Search for the cell housing the specified text and yield its (x, y) center coordinate. 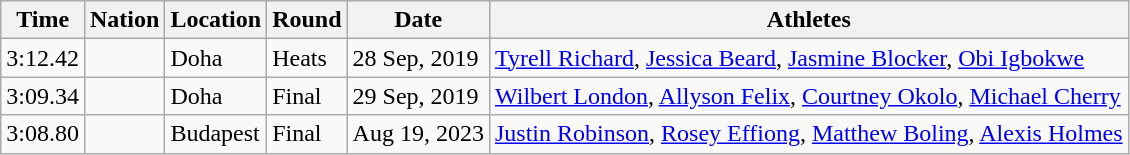
28 Sep, 2019 (418, 58)
Aug 19, 2023 (418, 134)
3:08.80 (43, 134)
Date (418, 20)
Round (307, 20)
Location (216, 20)
Wilbert London, Allyson Felix, Courtney Okolo, Michael Cherry (808, 96)
Nation (124, 20)
Justin Robinson, Rosey Effiong, Matthew Boling, Alexis Holmes (808, 134)
3:09.34 (43, 96)
3:12.42 (43, 58)
29 Sep, 2019 (418, 96)
Time (43, 20)
Athletes (808, 20)
Heats (307, 58)
Budapest (216, 134)
Tyrell Richard, Jessica Beard, Jasmine Blocker, Obi Igbokwe (808, 58)
